Pinpoint the cell where the given text exists, returning its (X, Y) midpoint coordinate. 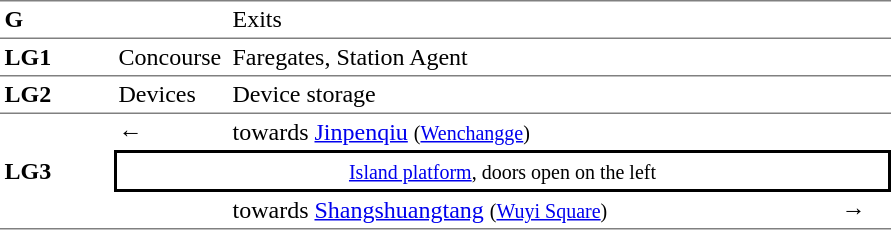
Devices (171, 95)
Device storage (532, 95)
Faregates, Station Agent (532, 58)
LG3 (57, 172)
LG1 (57, 58)
Island platform, doors open on the left (502, 171)
G (57, 20)
→ (864, 211)
LG2 (57, 95)
Exits (532, 20)
towards Jinpenqiu (Wenchangge) (532, 132)
Concourse (171, 58)
← (171, 132)
towards Shangshuangtang (Wuyi Square) (532, 211)
